Identify which cell holds the provided text, then report its (X, Y) central coordinate. 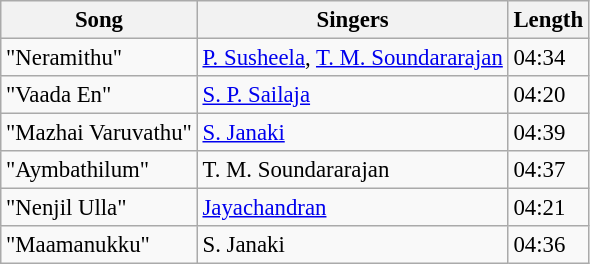
"Aymbathilum" (99, 170)
Length (548, 20)
Singers (352, 20)
04:37 (548, 170)
04:34 (548, 58)
"Maamanukku" (99, 245)
04:36 (548, 245)
"Mazhai Varuvathu" (99, 133)
04:20 (548, 95)
P. Susheela, T. M. Soundararajan (352, 58)
"Vaada En" (99, 95)
04:21 (548, 208)
Song (99, 20)
"Neramithu" (99, 58)
"Nenjil Ulla" (99, 208)
Jayachandran (352, 208)
S. P. Sailaja (352, 95)
04:39 (548, 133)
T. M. Soundararajan (352, 170)
